Output the [x, y] coordinate of the center of the cell containing the given text.  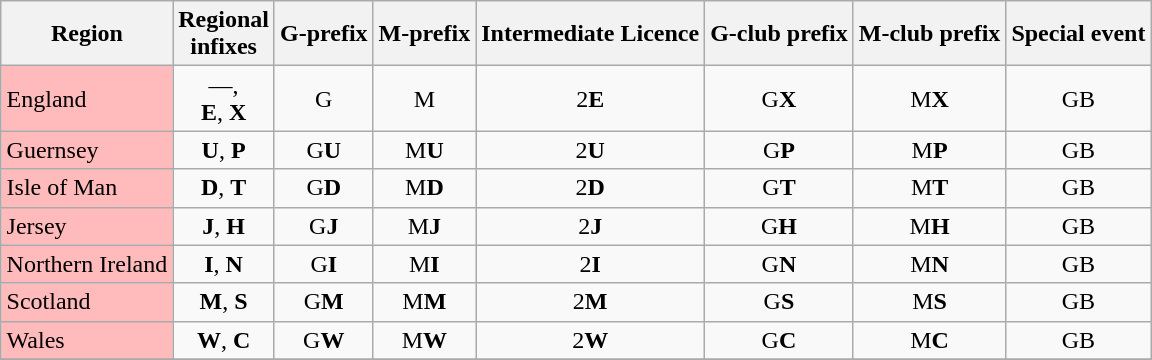
MC [930, 340]
Guernsey [87, 150]
M-prefix [424, 34]
M [424, 98]
GJ [324, 226]
G [324, 98]
—,E, X [224, 98]
I, N [224, 264]
GX [780, 98]
Isle of Man [87, 188]
GM [324, 302]
2E [590, 98]
GW [324, 340]
Northern Ireland [87, 264]
W, C [224, 340]
Special event [1078, 34]
MM [424, 302]
GD [324, 188]
MU [424, 150]
MT [930, 188]
MJ [424, 226]
GS [780, 302]
J, H [224, 226]
D, T [224, 188]
M, S [224, 302]
2M [590, 302]
MX [930, 98]
MI [424, 264]
GU [324, 150]
2I [590, 264]
M-club prefix [930, 34]
Regionalinfixes [224, 34]
Wales [87, 340]
GC [780, 340]
G-club prefix [780, 34]
MP [930, 150]
GI [324, 264]
2U [590, 150]
MS [930, 302]
Scotland [87, 302]
G-prefix [324, 34]
GP [780, 150]
MH [930, 226]
2W [590, 340]
Region [87, 34]
MN [930, 264]
Jersey [87, 226]
Intermediate Licence [590, 34]
GT [780, 188]
GH [780, 226]
U, P [224, 150]
GN [780, 264]
MW [424, 340]
2J [590, 226]
2D [590, 188]
England [87, 98]
MD [424, 188]
